From the cell containing the given text, extract its center point as [X, Y] coordinate. 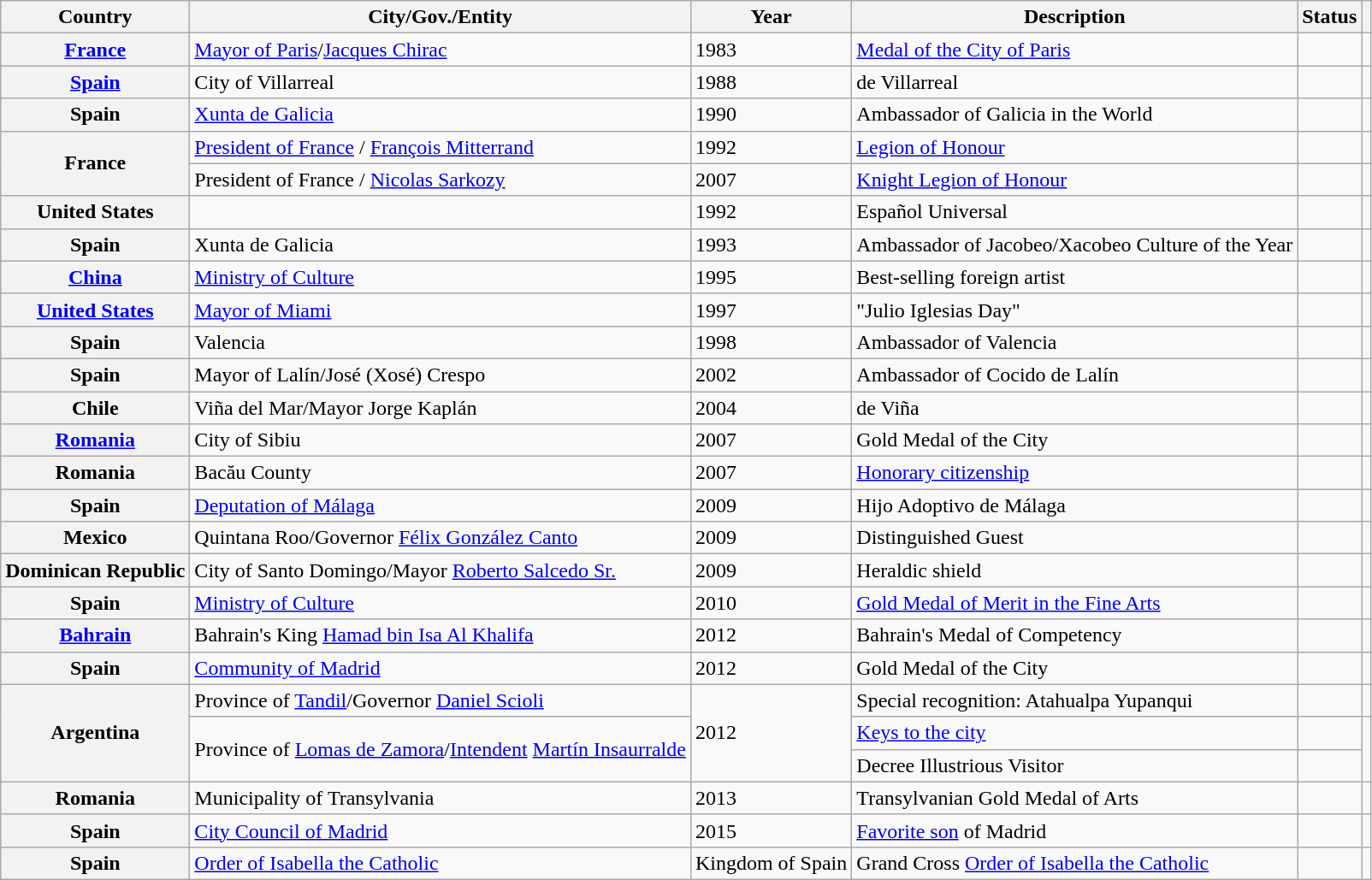
Favorite son of Madrid [1074, 830]
President of France / François Mitterrand [441, 147]
Keys to the city [1074, 733]
2015 [771, 830]
de Viña [1074, 408]
Municipality of Transylvania [441, 798]
Status [1329, 17]
City of Villarreal [441, 82]
Chile [96, 408]
Deputation of Málaga [441, 505]
Country [96, 17]
2013 [771, 798]
2010 [771, 603]
Special recognition: Atahualpa Yupanqui [1074, 700]
Español Universal [1074, 212]
"Julio Iglesias Day" [1074, 310]
1993 [771, 245]
City Council of Madrid [441, 830]
Kingdom of Spain [771, 863]
1988 [771, 82]
Order of Isabella the Catholic [441, 863]
2004 [771, 408]
City of Sibiu [441, 440]
Medal of the City of Paris [1074, 50]
Knight Legion of Honour [1074, 180]
Heraldic shield [1074, 570]
Year [771, 17]
Dominican Republic [96, 570]
Bahrain's King Hamad bin Isa Al Khalifa [441, 635]
Decree Illustrious Visitor [1074, 765]
Gold Medal of Merit in the Fine Arts [1074, 603]
de Villarreal [1074, 82]
Quintana Roo/Governor Félix González Canto [441, 538]
Ambassador of Jacobeo/Xacobeo Culture of the Year [1074, 245]
Mayor of Paris/Jacques Chirac [441, 50]
Argentina [96, 733]
Best-selling foreign artist [1074, 277]
China [96, 277]
Honorary citizenship [1074, 473]
President of France / Nicolas Sarkozy [441, 180]
1990 [771, 115]
Province of Tandil/Governor Daniel Scioli [441, 700]
Ambassador of Galicia in the World [1074, 115]
Ambassador of Cocido de Lalín [1074, 375]
Hijo Adoptivo de Málaga [1074, 505]
Legion of Honour [1074, 147]
Mayor of Lalín/José (Xosé) Crespo [441, 375]
Ambassador of Valencia [1074, 342]
City of Santo Domingo/Mayor Roberto Salcedo Sr. [441, 570]
Viña del Mar/Mayor Jorge Kaplán [441, 408]
Mayor of Miami [441, 310]
Transylvanian Gold Medal of Arts [1074, 798]
Bacău County [441, 473]
Mexico [96, 538]
1983 [771, 50]
Community of Madrid [441, 668]
2002 [771, 375]
Valencia [441, 342]
Bahrain's Medal of Competency [1074, 635]
Grand Cross Order of Isabella the Catholic [1074, 863]
City/Gov./Entity [441, 17]
1998 [771, 342]
Description [1074, 17]
Distinguished Guest [1074, 538]
Bahrain [96, 635]
Province of Lomas de Zamora/Intendent Martín Insaurralde [441, 749]
1997 [771, 310]
1995 [771, 277]
